Provide the [x, y] coordinate of the cell's center where the given text is located.  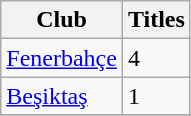
Titles [156, 20]
4 [156, 58]
1 [156, 96]
Beşiktaş [62, 96]
Fenerbahçe [62, 58]
Club [62, 20]
